Find where the given text appears and provide that cell's center as [X, Y] coordinate. 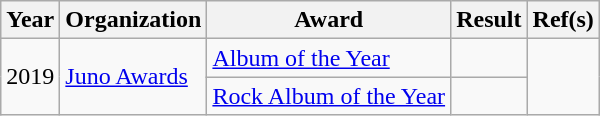
Result [489, 20]
Album of the Year [329, 58]
Ref(s) [563, 20]
Rock Album of the Year [329, 96]
Year [30, 20]
Award [329, 20]
2019 [30, 77]
Juno Awards [134, 77]
Organization [134, 20]
